Output the [x, y] coordinate of the center of the cell containing the given text.  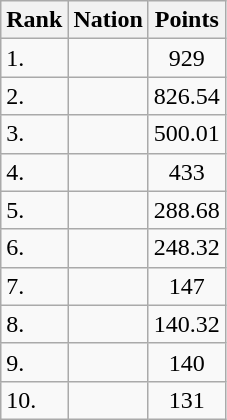
826.54 [186, 96]
Points [186, 20]
10. [34, 400]
6. [34, 248]
248.32 [186, 248]
8. [34, 324]
2. [34, 96]
131 [186, 400]
140 [186, 362]
288.68 [186, 210]
147 [186, 286]
3. [34, 134]
500.01 [186, 134]
929 [186, 58]
Rank [34, 20]
140.32 [186, 324]
433 [186, 172]
4. [34, 172]
Nation [108, 20]
1. [34, 58]
7. [34, 286]
5. [34, 210]
9. [34, 362]
